Determine the (x, y) coordinate at the center of the cell enclosing the given text.  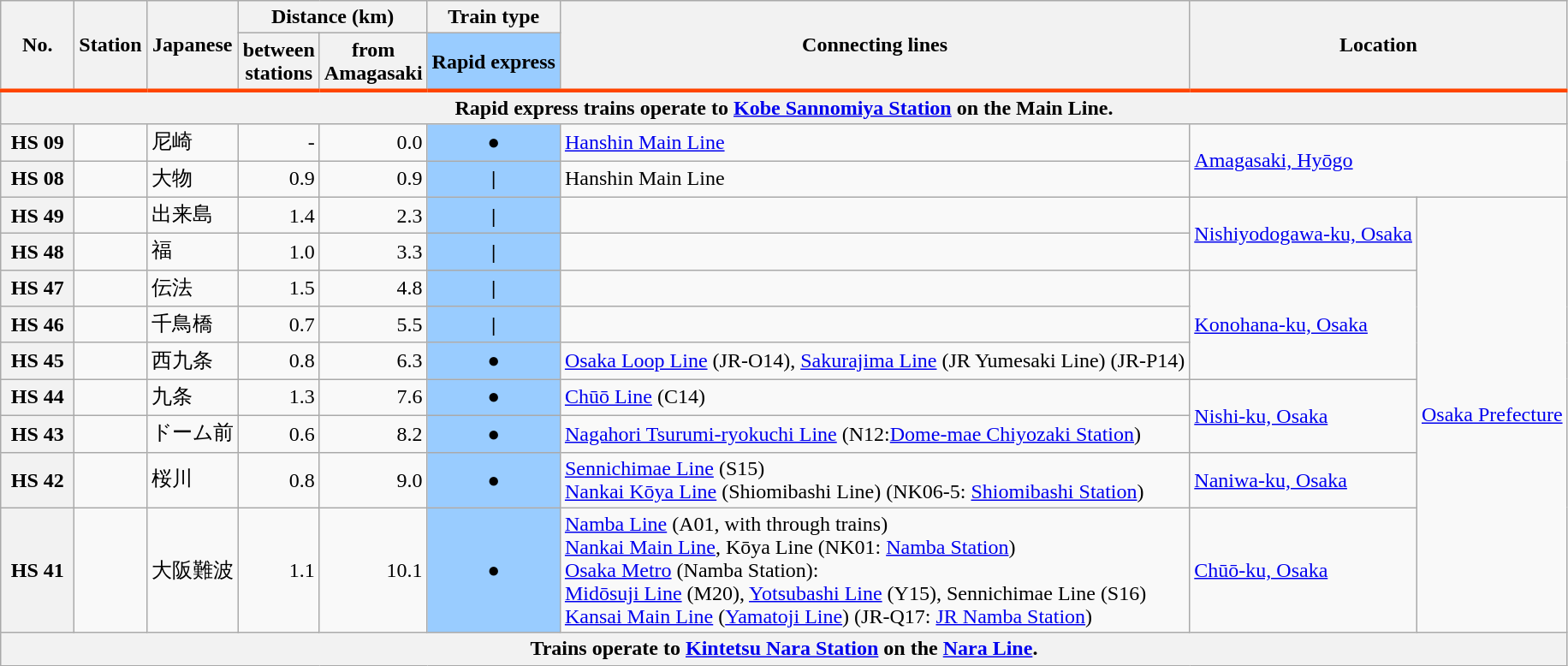
Distance (km) (332, 17)
3.3 (373, 252)
Station (110, 46)
福 (192, 252)
Nishi-ku, Osaka (1304, 416)
伝法 (192, 288)
HS 43 (38, 433)
Train type (493, 17)
Konohana-ku, Osaka (1304, 324)
大物 (192, 180)
0.6 (279, 433)
Japanese (192, 46)
HS 45 (38, 361)
Location (1378, 46)
ドーム前 (192, 433)
1.5 (279, 288)
九条 (192, 397)
2.3 (373, 216)
4.8 (373, 288)
HS 08 (38, 180)
8.2 (373, 433)
Chūō Line (C14) (875, 397)
Connecting lines (875, 46)
Rapid express trains operate to Kobe Sannomiya Station on the Main Line. (784, 107)
0.0 (373, 142)
- (279, 142)
HS 47 (38, 288)
Trains operate to Kintetsu Nara Station on the Nara Line. (784, 649)
Osaka Loop Line (JR-O14), Sakurajima Line (JR Yumesaki Line) (JR-P14) (875, 361)
HS 09 (38, 142)
1.0 (279, 252)
HS 44 (38, 397)
7.6 (373, 397)
1.3 (279, 397)
Sennichimae Line (S15) Nankai Kōya Line (Shiomibashi Line) (NK06-5: Shiomibashi Station) (875, 479)
大阪難波 (192, 570)
Naniwa-ku, Osaka (1304, 479)
10.1 (373, 570)
HS 42 (38, 479)
HS 41 (38, 570)
HS 48 (38, 252)
Nagahori Tsurumi-ryokuchi Line (N12:Dome-mae Chiyozaki Station) (875, 433)
西九条 (192, 361)
出来島 (192, 216)
HS 49 (38, 216)
9.0 (373, 479)
1.1 (279, 570)
千鳥橋 (192, 325)
Osaka Prefecture (1492, 414)
尼崎 (192, 142)
5.5 (373, 325)
Amagasaki, Hyōgo (1378, 161)
fromAmagasaki (373, 62)
No. (38, 46)
桜川 (192, 479)
HS 46 (38, 325)
betweenstations (279, 62)
6.3 (373, 361)
0.7 (279, 325)
Nishiyodogawa-ku, Osaka (1304, 233)
Rapid express (493, 62)
1.4 (279, 216)
Chūō-ku, Osaka (1304, 570)
